For the text-containing cell, return its midpoint in [X, Y] coordinate format. 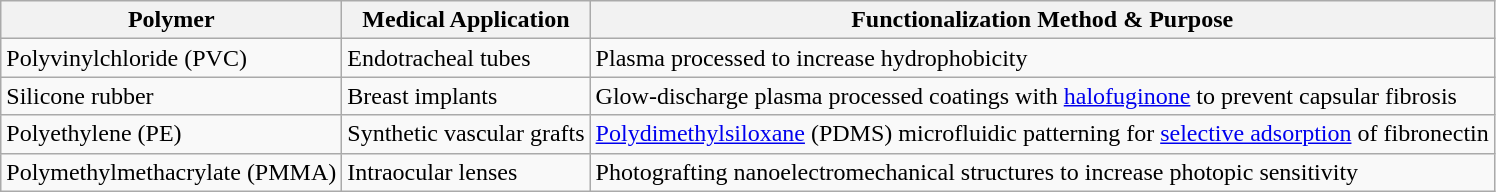
Functionalization Method & Purpose [1042, 20]
Polydimethylsiloxane (PDMS) microfluidic patterning for selective adsorption of fibronectin [1042, 134]
Photografting nanoelectromechanical structures to increase photopic sensitivity [1042, 172]
Plasma processed to increase hydrophobicity [1042, 58]
Synthetic vascular grafts [466, 134]
Polymethylmethacrylate (PMMA) [172, 172]
Glow-discharge plasma processed coatings with halofuginone to prevent capsular fibrosis [1042, 96]
Endotracheal tubes [466, 58]
Intraocular lenses [466, 172]
Polymer [172, 20]
Medical Application [466, 20]
Polyethylene (PE) [172, 134]
Breast implants [466, 96]
Polyvinylchloride (PVC) [172, 58]
Silicone rubber [172, 96]
